Pinpoint the cell where the given text exists, returning its (x, y) midpoint coordinate. 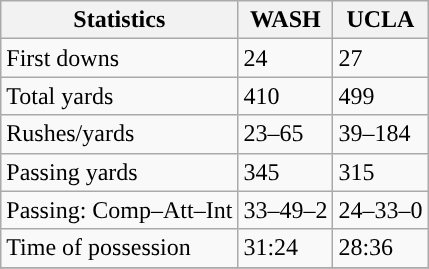
Passing yards (120, 172)
First downs (120, 58)
UCLA (380, 20)
28:36 (380, 248)
Total yards (120, 96)
23–65 (286, 134)
WASH (286, 20)
Time of possession (120, 248)
31:24 (286, 248)
499 (380, 96)
345 (286, 172)
Statistics (120, 20)
410 (286, 96)
39–184 (380, 134)
315 (380, 172)
27 (380, 58)
Passing: Comp–Att–Int (120, 210)
33–49–2 (286, 210)
Rushes/yards (120, 134)
24 (286, 58)
24–33–0 (380, 210)
